Provide the (x, y) coordinate of the cell's center where the given text is located.  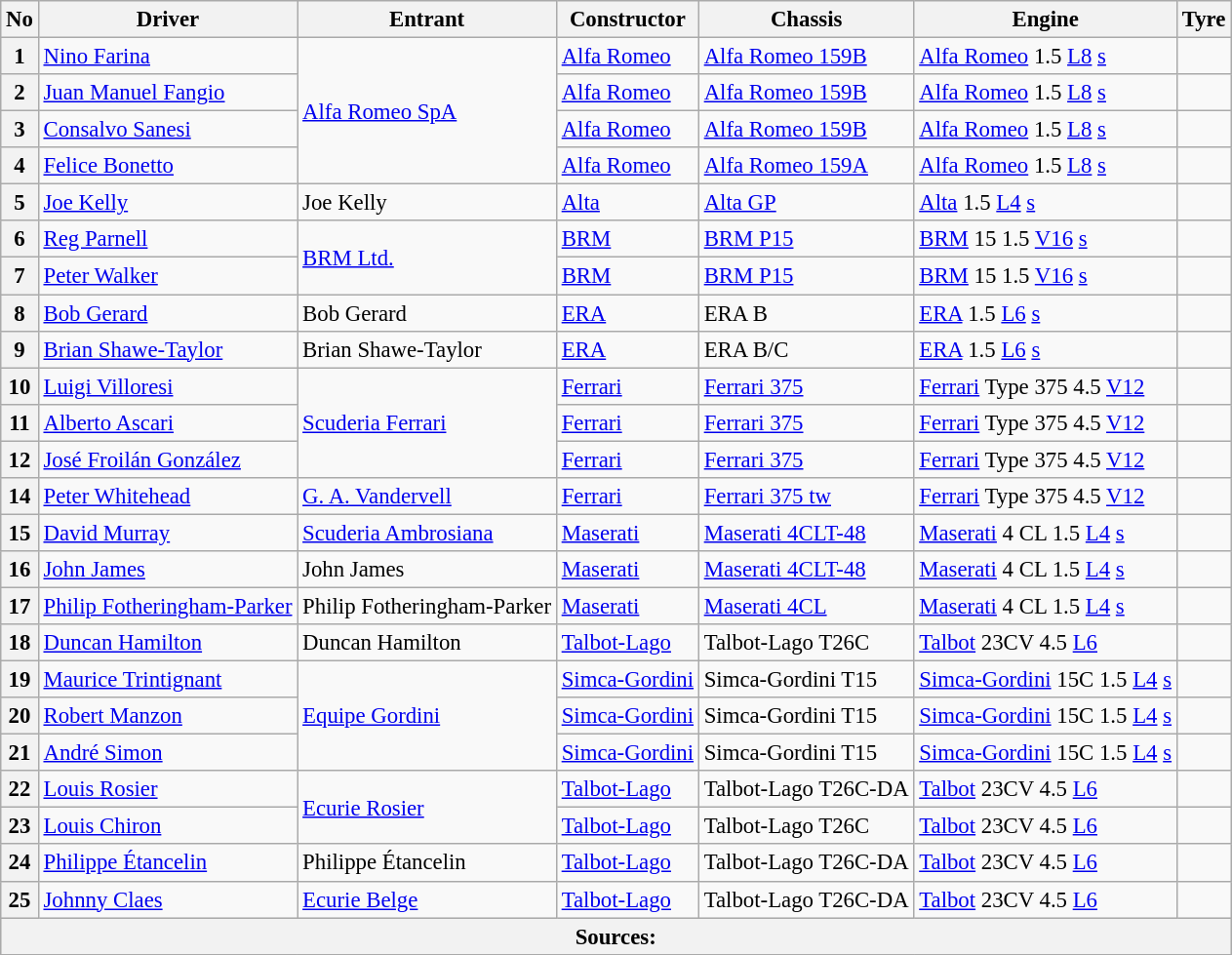
Scuderia Ferrari (427, 423)
Peter Walker (168, 276)
Reg Parnell (168, 239)
Constructor (627, 20)
Entrant (427, 20)
Robert Manzon (168, 716)
Maserati 4CL (806, 606)
Ecurie Belge (427, 899)
20 (20, 716)
10 (20, 386)
8 (20, 313)
Johnny Claes (168, 899)
José Froilán González (168, 459)
Ferrari 375 tw (806, 497)
1 (20, 57)
Nino Farina (168, 57)
Engine (1046, 20)
Equipe Gordini (427, 716)
Alfa Romeo 159A (806, 166)
15 (20, 533)
17 (20, 606)
Alta (627, 203)
Alberto Ascari (168, 422)
4 (20, 166)
22 (20, 789)
Driver (168, 20)
Louis Rosier (168, 789)
24 (20, 863)
G. A. Vandervell (427, 497)
11 (20, 422)
9 (20, 349)
5 (20, 203)
BRM Ltd. (427, 258)
Luigi Villoresi (168, 386)
Consalvo Sanesi (168, 130)
André Simon (168, 753)
Peter Whitehead (168, 497)
21 (20, 753)
Maurice Trintignant (168, 680)
2 (20, 93)
12 (20, 459)
Scuderia Ambrosiana (427, 533)
Alfa Romeo SpA (427, 111)
David Murray (168, 533)
25 (20, 899)
Tyre (1204, 20)
Felice Bonetto (168, 166)
ERA B/C (806, 349)
18 (20, 643)
No (20, 20)
ERA B (806, 313)
6 (20, 239)
19 (20, 680)
14 (20, 497)
Louis Chiron (168, 826)
Sources: (616, 936)
Alta GP (806, 203)
16 (20, 570)
Alta 1.5 L4 s (1046, 203)
Chassis (806, 20)
23 (20, 826)
Juan Manuel Fangio (168, 93)
7 (20, 276)
3 (20, 130)
Ecurie Rosier (427, 808)
